Locate the cell with the specified text and output its (x, y) center coordinate. 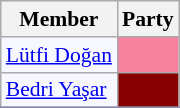
Lütfi Doğan (59, 55)
Member (59, 19)
Party (148, 19)
Bedri Yaşar (59, 90)
